Identify which cell holds the provided text, then report its [x, y] central coordinate. 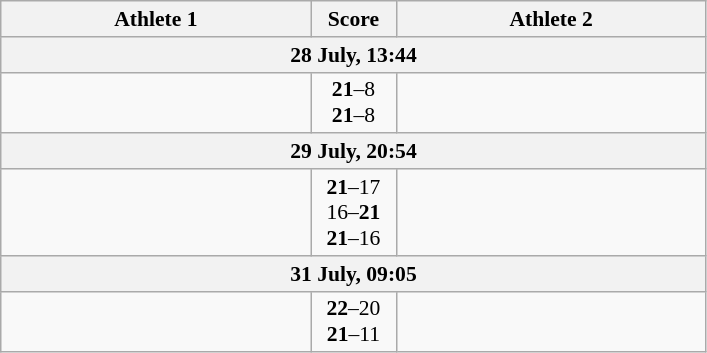
31 July, 09:05 [354, 274]
Score [354, 19]
Athlete 1 [156, 19]
21–821–8 [354, 102]
29 July, 20:54 [354, 152]
Athlete 2 [551, 19]
21–1716–2121–16 [354, 212]
28 July, 13:44 [354, 55]
22–2021–11 [354, 322]
